Search for the cell housing the specified text and yield its (x, y) center coordinate. 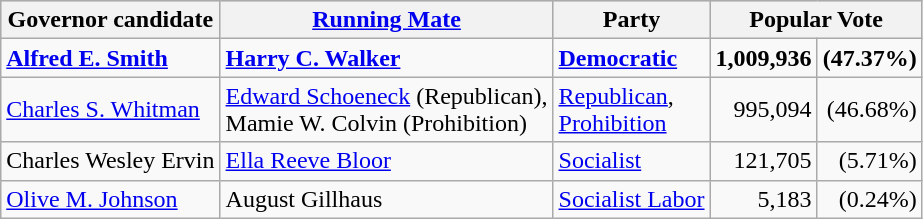
(46.68%) (870, 110)
Party (632, 20)
5,183 (764, 199)
(0.24%) (870, 199)
Alfred E. Smith (110, 58)
1,009,936 (764, 58)
(47.37%) (870, 58)
121,705 (764, 161)
Charles S. Whitman (110, 110)
Governor candidate (110, 20)
Olive M. Johnson (110, 199)
995,094 (764, 110)
Republican,Prohibition (632, 110)
Popular Vote (816, 20)
Running Mate (386, 20)
Socialist Labor (632, 199)
Socialist (632, 161)
Harry C. Walker (386, 58)
Edward Schoeneck (Republican),Mamie W. Colvin (Prohibition) (386, 110)
(5.71%) (870, 161)
Democratic (632, 58)
Ella Reeve Bloor (386, 161)
August Gillhaus (386, 199)
Charles Wesley Ervin (110, 161)
